From the cell containing the given text, extract its center point as (x, y) coordinate. 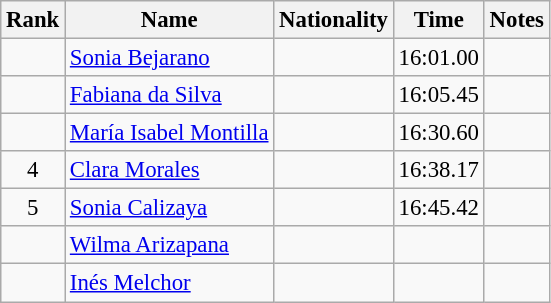
16:30.60 (438, 133)
Fabiana da Silva (170, 95)
Sonia Bejarano (170, 58)
16:38.17 (438, 170)
Nationality (334, 20)
Name (170, 20)
16:01.00 (438, 58)
Inés Melchor (170, 283)
5 (33, 208)
Time (438, 20)
4 (33, 170)
16:05.45 (438, 95)
Clara Morales (170, 170)
María Isabel Montilla (170, 133)
16:45.42 (438, 208)
Wilma Arizapana (170, 245)
Rank (33, 20)
Sonia Calizaya (170, 208)
Notes (516, 20)
